Output the (X, Y) coordinate of the center of the cell containing the given text.  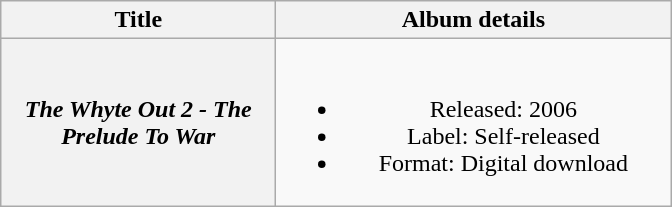
Title (138, 20)
Album details (474, 20)
The Whyte Out 2 - The Prelude To War (138, 122)
Released: 2006Label: Self-releasedFormat: Digital download (474, 122)
